Capture the cell that displays the provided text and extract its [X, Y] central coordinate. 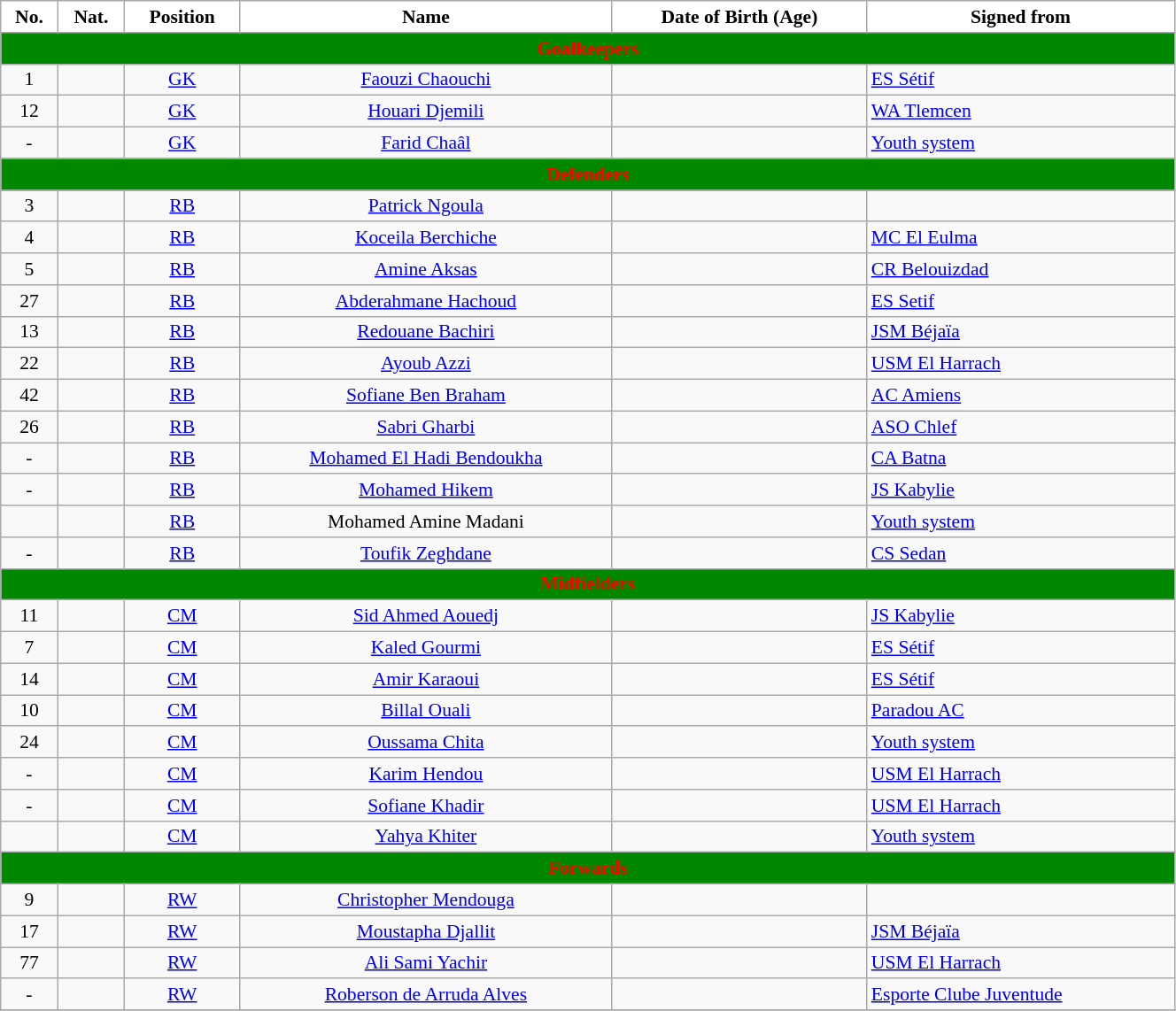
Abderahmane Hachoud [426, 301]
Koceila Berchiche [426, 238]
27 [29, 301]
13 [29, 332]
Patrick Ngoula [426, 206]
CA Batna [1021, 459]
Paradou AC [1021, 711]
1 [29, 80]
Yahya Khiter [426, 837]
22 [29, 364]
42 [29, 396]
5 [29, 269]
Moustapha Djallit [426, 931]
Mohamed Hikem [426, 490]
Amine Aksas [426, 269]
9 [29, 900]
No. [29, 17]
CR Belouizdad [1021, 269]
Karim Hendou [426, 774]
11 [29, 616]
Goalkeepers [588, 49]
WA Tlemcen [1021, 112]
Ali Sami Yachir [426, 963]
ES Setif [1021, 301]
4 [29, 238]
ASO Chlef [1021, 427]
Houari Djemili [426, 112]
Date of Birth (Age) [739, 17]
Toufik Zeghdane [426, 553]
10 [29, 711]
Name [426, 17]
Billal Ouali [426, 711]
Position [182, 17]
Mohamed El Hadi Bendoukha [426, 459]
Esporte Clube Juventude [1021, 995]
CS Sedan [1021, 553]
Sabri Gharbi [426, 427]
Defenders [588, 174]
Amir Karaoui [426, 679]
24 [29, 743]
Farid Chaâl [426, 143]
MC El Eulma [1021, 238]
3 [29, 206]
Forwards [588, 868]
AC Amiens [1021, 396]
Kaled Gourmi [426, 648]
17 [29, 931]
7 [29, 648]
Signed from [1021, 17]
77 [29, 963]
Midfielders [588, 584]
Roberson de Arruda Alves [426, 995]
Oussama Chita [426, 743]
Christopher Mendouga [426, 900]
Sid Ahmed Aouedj [426, 616]
12 [29, 112]
Sofiane Khadir [426, 806]
Mohamed Amine Madani [426, 521]
Nat. [91, 17]
14 [29, 679]
Sofiane Ben Braham [426, 396]
26 [29, 427]
Faouzi Chaouchi [426, 80]
Ayoub Azzi [426, 364]
Redouane Bachiri [426, 332]
